Locate the cell with the specified text and output its (x, y) center coordinate. 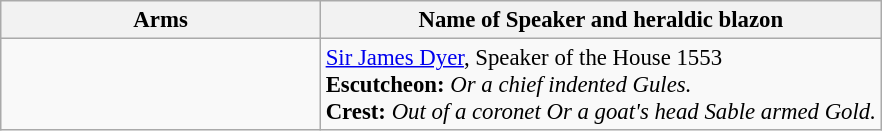
Arms (161, 20)
Sir James Dyer, Speaker of the House 1553Escutcheon: Or a chief indented Gules. Crest: Out of a coronet Or a goat's head Sable armed Gold. (600, 85)
Name of Speaker and heraldic blazon (600, 20)
